Capture the cell that displays the provided text and extract its [x, y] central coordinate. 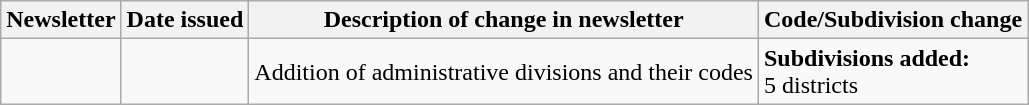
Subdivisions added: 5 districts [892, 72]
Description of change in newsletter [504, 20]
Newsletter [61, 20]
Addition of administrative divisions and their codes [504, 72]
Date issued [185, 20]
Code/Subdivision change [892, 20]
